Return (x, y) of the center of cell containing provided text 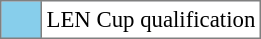
LEN Cup qualification (150, 20)
